Provide the [x, y] coordinate of the cell's center where the given text is located.  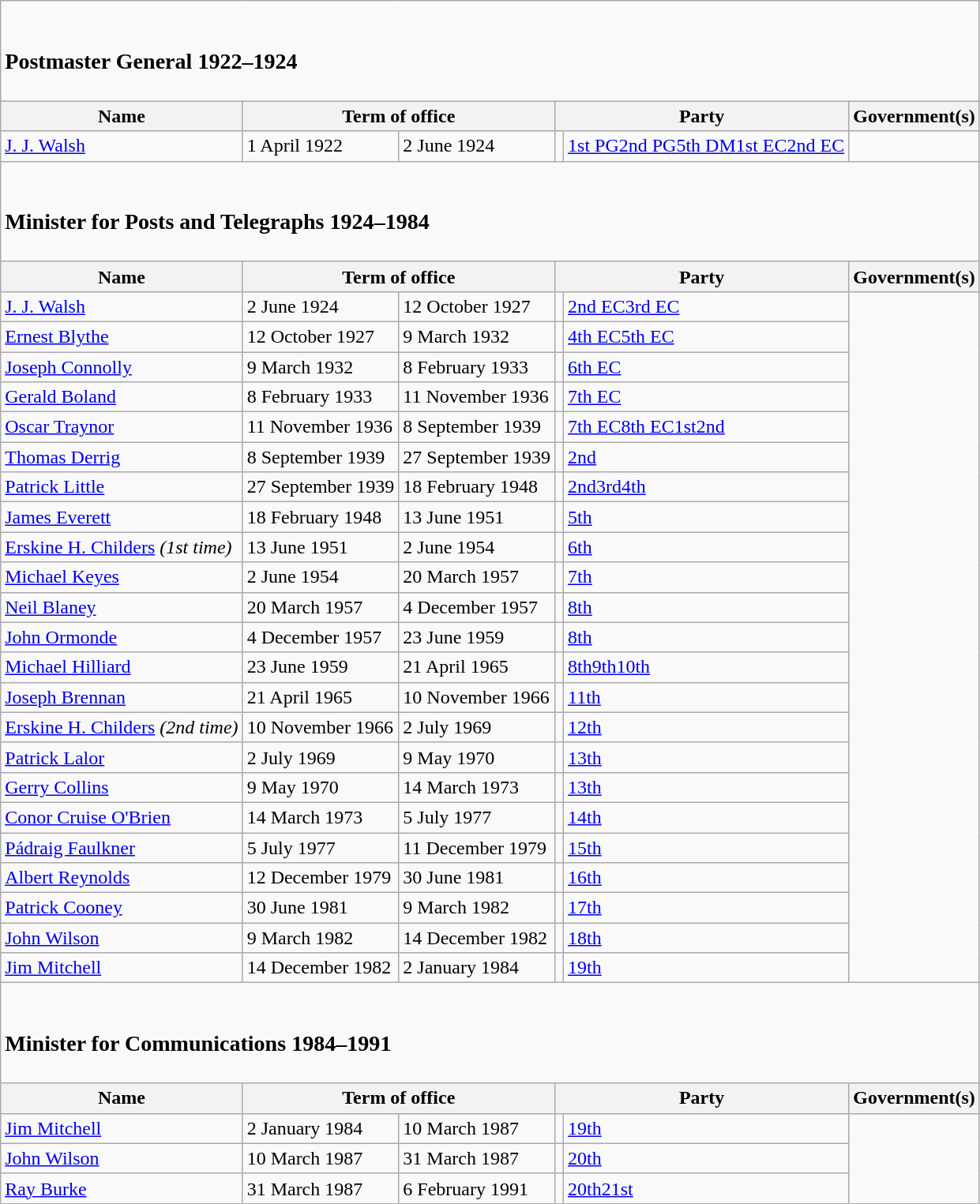
5th [706, 517]
2nd EC3rd EC [706, 306]
Erskine H. Childers (1st time) [122, 547]
6th [706, 547]
Ernest Blythe [122, 336]
Gerald Boland [122, 397]
Minister for Communications 1984–1991 [490, 1033]
Joseph Connolly [122, 367]
Conor Cruise O'Brien [122, 817]
6 February 1991 [477, 1188]
Thomas Derrig [122, 457]
12 December 1979 [321, 878]
Patrick Little [122, 487]
James Everett [122, 517]
Postmaster General 1922–1924 [490, 51]
17th [706, 908]
20th21st [706, 1188]
11th [706, 697]
15th [706, 847]
14th [706, 817]
18th [706, 938]
Neil Blaney [122, 607]
7th EC [706, 397]
Patrick Lalor [122, 757]
Michael Hilliard [122, 667]
Albert Reynolds [122, 878]
7th EC8th EC1st2nd [706, 427]
Michael Keyes [122, 577]
20th [706, 1158]
11 December 1979 [477, 847]
2nd3rd4th [706, 487]
2nd [706, 457]
8th9th10th [706, 667]
Ray Burke [122, 1188]
Minister for Posts and Telegraphs 1924–1984 [490, 212]
Erskine H. Childers (2nd time) [122, 727]
1st PG2nd PG5th DM1st EC2nd EC [706, 146]
1 April 1922 [321, 146]
Gerry Collins [122, 787]
12th [706, 727]
Joseph Brennan [122, 697]
Oscar Traynor [122, 427]
6th EC [706, 367]
4th EC5th EC [706, 336]
7th [706, 577]
John Ormonde [122, 637]
Pádraig Faulkner [122, 847]
Patrick Cooney [122, 908]
16th [706, 878]
